Locate the cell with the specified text and output its [x, y] center coordinate. 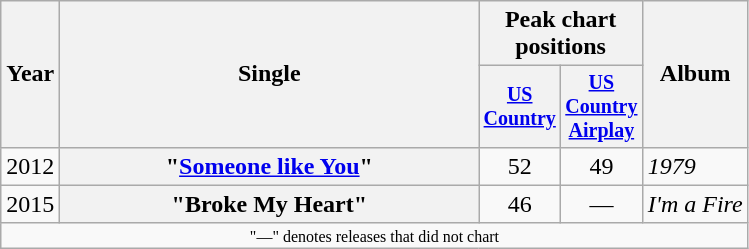
46 [520, 204]
"Someone like You" [270, 166]
1979 [695, 166]
— [602, 204]
52 [520, 166]
2012 [30, 166]
49 [602, 166]
"—" denotes releases that did not chart [374, 235]
Peak chartpositions [560, 34]
US Country Airplay [602, 106]
Single [270, 74]
2015 [30, 204]
I'm a Fire [695, 204]
Album [695, 74]
"Broke My Heart" [270, 204]
Year [30, 74]
US Country [520, 106]
